Output the (x, y) coordinate of the center of the cell containing the given text.  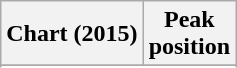
Peakposition (189, 34)
Chart (2015) (72, 34)
